Find where the given text appears and provide that cell's center as [X, Y] coordinate. 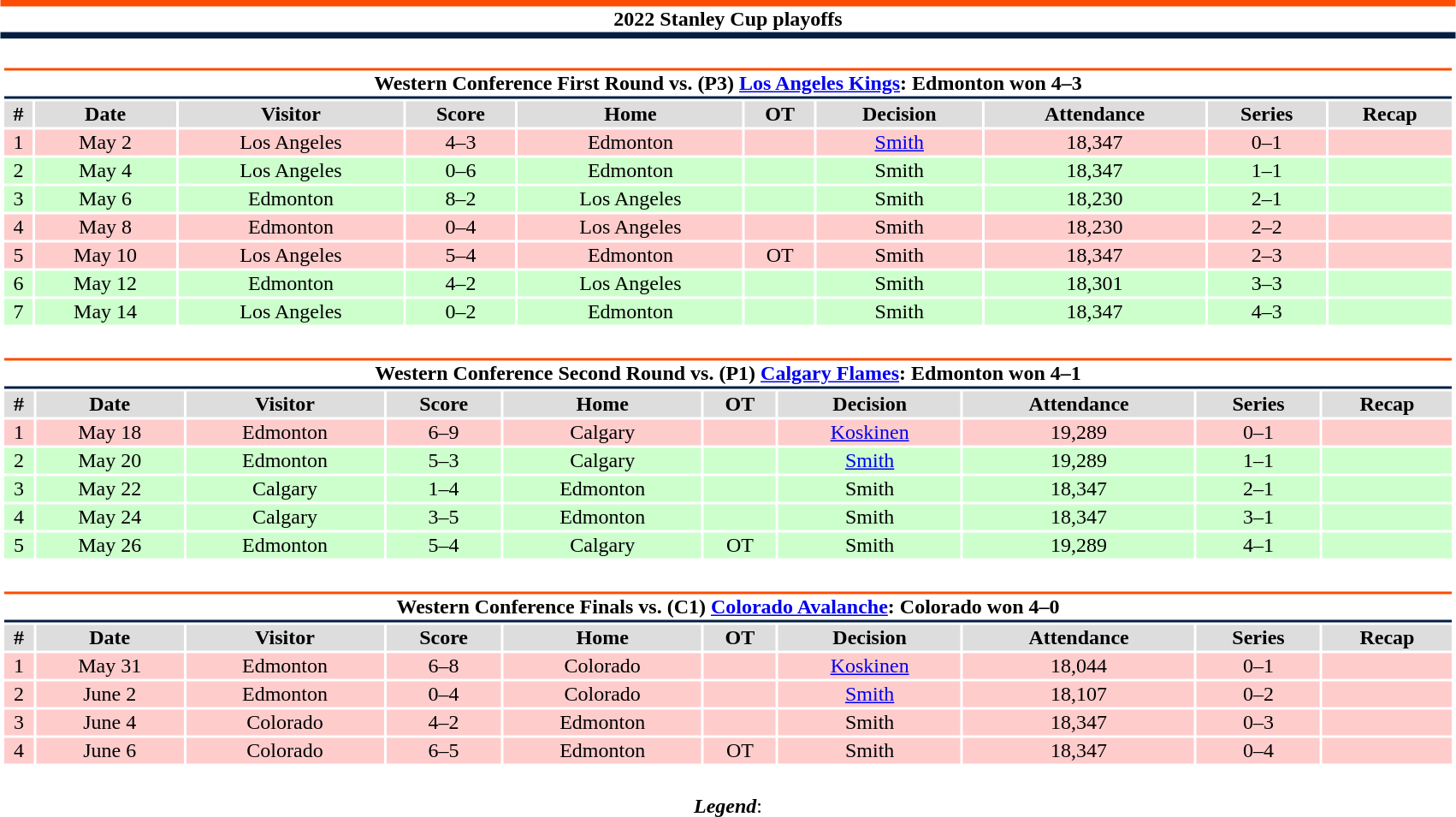
Western Conference First Round vs. (P3) Los Angeles Kings: Edmonton won 4–3 [727, 84]
6–9 [443, 432]
May 20 [109, 461]
Western Conference Finals vs. (C1) Colorado Avalanche: Colorado won 4–0 [727, 607]
May 18 [109, 432]
May 8 [104, 227]
May 6 [104, 199]
18,107 [1079, 694]
May 10 [104, 256]
4–1 [1258, 545]
2–2 [1267, 227]
7 [18, 312]
6 [18, 283]
June 2 [109, 694]
May 14 [104, 312]
8–2 [460, 199]
May 22 [109, 488]
May 12 [104, 283]
May 26 [109, 545]
6–5 [443, 750]
June 6 [109, 750]
0–3 [1258, 723]
May 4 [104, 170]
3–5 [443, 518]
3–1 [1258, 518]
0–6 [460, 170]
18,301 [1094, 283]
1–4 [443, 488]
May 2 [104, 143]
May 31 [109, 666]
5–3 [443, 461]
6–8 [443, 666]
2–3 [1267, 256]
2022 Stanley Cup playoffs [728, 19]
May 24 [109, 518]
3–3 [1267, 283]
Western Conference Second Round vs. (P1) Calgary Flames: Edmonton won 4–1 [727, 373]
June 4 [109, 723]
18,044 [1079, 666]
